Identify which cell holds the provided text, then report its [x, y] central coordinate. 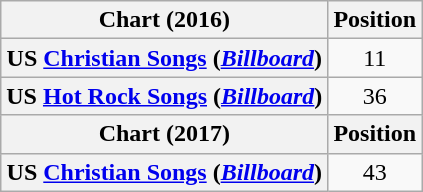
36 [375, 96]
Chart (2017) [164, 134]
43 [375, 172]
US Hot Rock Songs (Billboard) [164, 96]
11 [375, 58]
Chart (2016) [164, 20]
